Capture the cell that displays the provided text and extract its [X, Y] central coordinate. 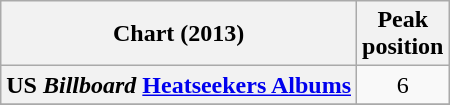
Chart (2013) [179, 34]
Peakposition [403, 34]
US Billboard Heatseekers Albums [179, 85]
6 [403, 85]
